Locate the cell with the specified text and output its (X, Y) center coordinate. 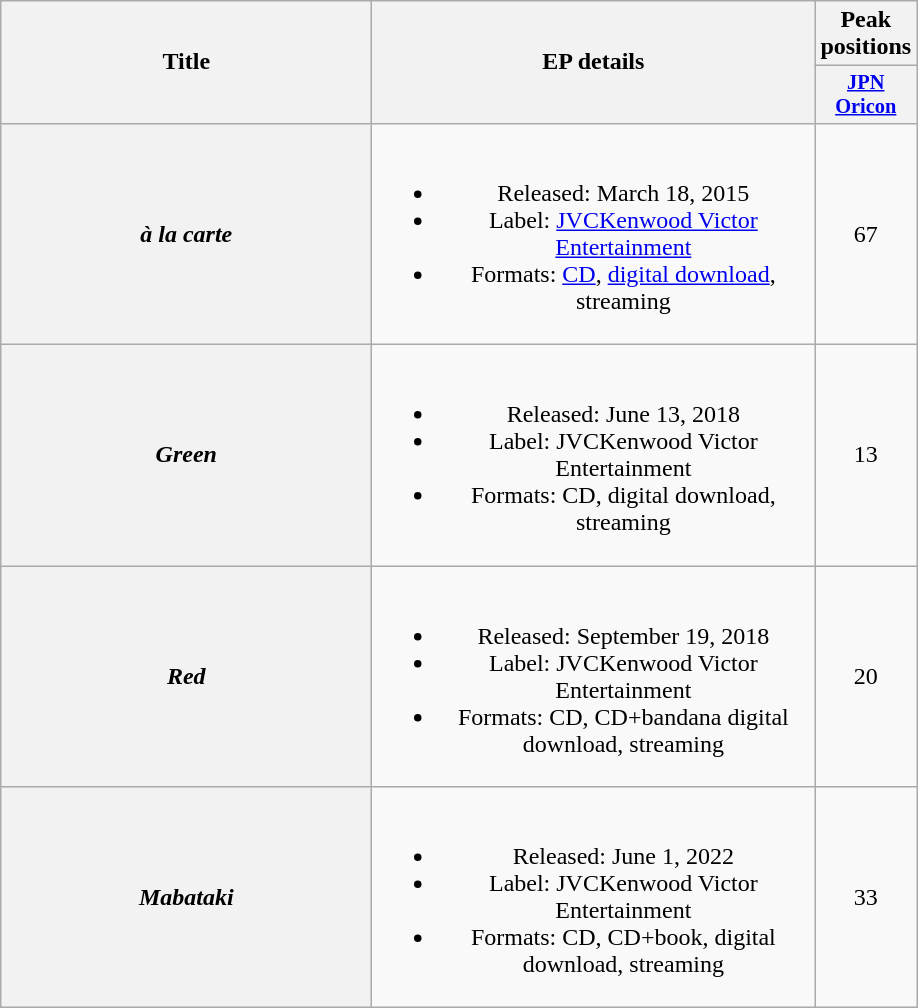
EP details (594, 62)
Red (186, 676)
33 (866, 898)
Title (186, 62)
67 (866, 234)
Peak positions (866, 34)
13 (866, 456)
Mabataki (186, 898)
20 (866, 676)
JPNOricon (866, 95)
à la carte (186, 234)
Green (186, 456)
Released: June 1, 2022Label: JVCKenwood Victor EntertainmentFormats: CD, CD+book, digital download, streaming (594, 898)
Released: September 19, 2018Label: JVCKenwood Victor EntertainmentFormats: CD, CD+bandana digital download, streaming (594, 676)
Released: June 13, 2018Label: JVCKenwood Victor EntertainmentFormats: CD, digital download, streaming (594, 456)
Released: March 18, 2015Label: JVCKenwood Victor EntertainmentFormats: CD, digital download, streaming (594, 234)
